Identify which cell holds the provided text, then report its (X, Y) central coordinate. 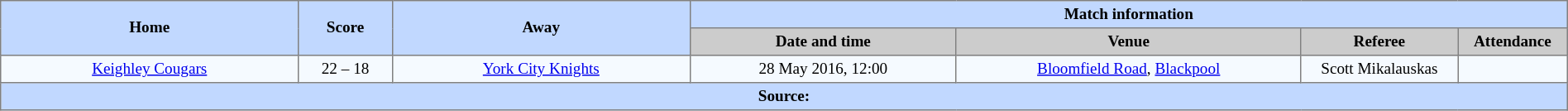
Attendance (1513, 41)
Keighley Cougars (150, 70)
Date and time (823, 41)
Scott Mikalauskas (1379, 70)
Home (150, 28)
Source: (784, 96)
Bloomfield Road, Blackpool (1128, 70)
York City Knights (541, 70)
Match information (1128, 15)
Referee (1379, 41)
Away (541, 28)
Venue (1128, 41)
22 – 18 (346, 70)
Score (346, 28)
28 May 2016, 12:00 (823, 70)
